Return the (x, y) coordinate for the center point of the cell that contains the specified text.  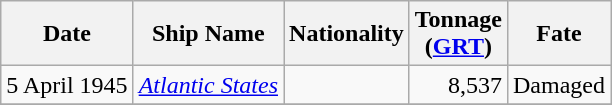
8,537 (458, 85)
Damaged (558, 85)
5 April 1945 (67, 85)
Tonnage(GRT) (458, 34)
Fate (558, 34)
Atlantic States (208, 85)
Nationality (347, 34)
Date (67, 34)
Ship Name (208, 34)
